Output the [X, Y] coordinate of the center of the cell containing the given text.  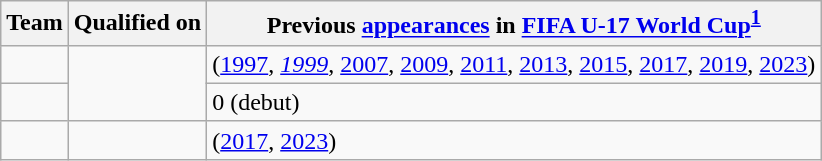
Previous appearances in FIFA U-17 World Cup1 [514, 24]
(2017, 2023) [514, 140]
Team [35, 24]
Qualified on [137, 24]
(1997, 1999, 2007, 2009, 2011, 2013, 2015, 2017, 2019, 2023) [514, 64]
0 (debut) [514, 102]
